Extract the (X, Y) coordinate from the center of the cell holding the provided text.  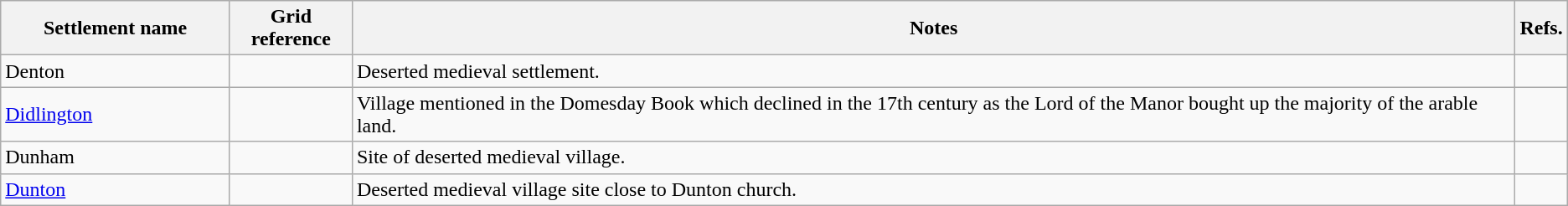
Didlington (116, 114)
Refs. (1541, 28)
Grid reference (291, 28)
Denton (116, 71)
Notes (933, 28)
Dunham (116, 157)
Deserted medieval village site close to Dunton church. (933, 189)
Deserted medieval settlement. (933, 71)
Site of deserted medieval village. (933, 157)
Settlement name (116, 28)
Village mentioned in the Domesday Book which declined in the 17th century as the Lord of the Manor bought up the majority of the arable land. (933, 114)
Dunton (116, 189)
